Provide the (X, Y) coordinate of the cell's center where the given text is located.  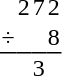
÷ (8, 38)
8 (54, 38)
